Detect which cell encompasses the target text, then output its (x, y) center coordinate. 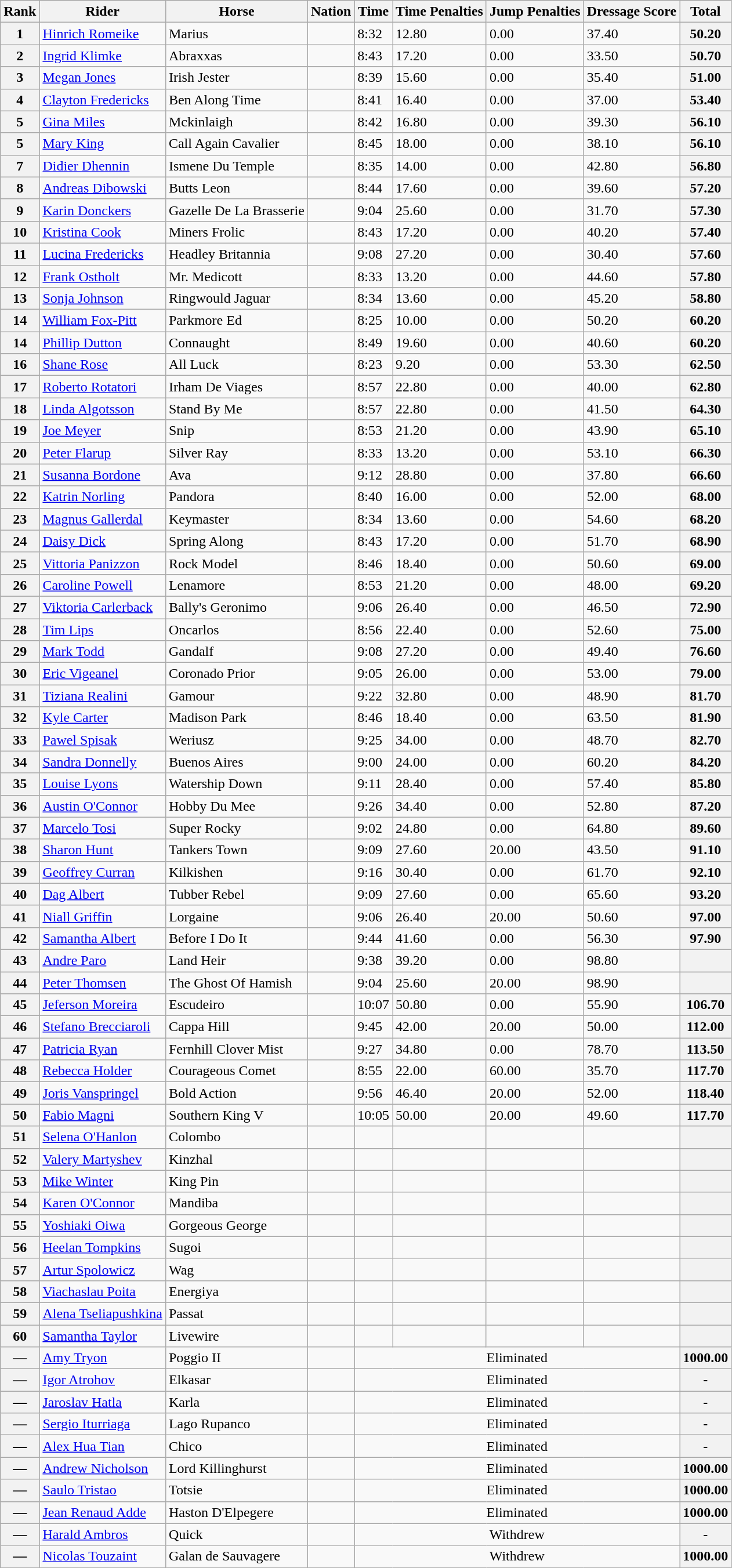
Fabio Magni (103, 1115)
34 (20, 762)
43.50 (631, 850)
35 (20, 784)
84.20 (705, 762)
10:07 (374, 1005)
79.00 (705, 674)
Sandra Donnelly (103, 762)
69.00 (705, 563)
9:25 (374, 740)
56.80 (705, 166)
53.10 (631, 453)
Sergio Iturriaga (103, 1424)
Stefano Brecciaroli (103, 1027)
Frank Ostholt (103, 277)
43.90 (631, 431)
97.90 (705, 938)
59 (20, 1313)
19.60 (440, 343)
17 (20, 387)
Buenos Aires (237, 762)
66.60 (705, 475)
Valery Martyshev (103, 1159)
53.30 (631, 365)
Madison Park (237, 718)
24.00 (440, 762)
28.80 (440, 475)
Connaught (237, 343)
Mike Winter (103, 1181)
Alena Tseliapushkina (103, 1313)
51 (20, 1137)
31.70 (631, 210)
37 (20, 828)
29 (20, 652)
Amy Tryon (103, 1358)
Linda Algotsson (103, 409)
Artur Spolowicz (103, 1269)
98.80 (631, 960)
Tankers Town (237, 850)
49 (20, 1093)
89.60 (705, 828)
12.80 (440, 34)
55 (20, 1225)
Nation (331, 12)
66.30 (705, 453)
Kristina Cook (103, 232)
Hinrich Romeike (103, 34)
Lord Killinghurst (237, 1468)
Gazelle De La Brasserie (237, 210)
16.80 (440, 122)
39.60 (631, 188)
118.40 (705, 1093)
62.80 (705, 387)
Gamour (237, 696)
19 (20, 431)
Susanna Bordone (103, 475)
Colombo (237, 1137)
54.60 (631, 519)
Kyle Carter (103, 718)
Ismene Du Temple (237, 166)
Spring Along (237, 541)
42.80 (631, 166)
Clayton Fredericks (103, 100)
55.90 (631, 1005)
34.80 (440, 1049)
9.20 (440, 365)
Southern King V (237, 1115)
37.40 (631, 34)
Rock Model (237, 563)
40 (20, 894)
Hobby Du Mee (237, 806)
Energiya (237, 1291)
Galan de Sauvagere (237, 1556)
16 (20, 365)
38.10 (631, 144)
Rider (103, 12)
112.00 (705, 1027)
Heelan Tompkins (103, 1247)
Wag (237, 1269)
Andreas Dibowski (103, 188)
65.60 (631, 894)
Megan Jones (103, 78)
Rebecca Holder (103, 1071)
58.80 (705, 299)
69.20 (705, 585)
Escudeiro (237, 1005)
38 (20, 850)
Dressage Score (631, 12)
8:35 (374, 166)
41.50 (631, 409)
9:02 (374, 828)
16.00 (440, 497)
Mark Todd (103, 652)
Total (705, 12)
Elkasar (237, 1380)
Mckinlaigh (237, 122)
24.80 (440, 828)
36 (20, 806)
9:05 (374, 674)
22.00 (440, 1071)
113.50 (705, 1049)
Sonja Johnson (103, 299)
52 (20, 1159)
Karen O'Connor (103, 1203)
The Ghost Of Hamish (237, 983)
Parkmore Ed (237, 321)
Sugoi (237, 1247)
44 (20, 983)
Pandora (237, 497)
9:44 (374, 938)
Miners Frolic (237, 232)
Yoshiaki Oiwa (103, 1225)
68.00 (705, 497)
10:05 (374, 1115)
Tubber Rebel (237, 894)
Kinzhal (237, 1159)
Irham De Viages (237, 387)
Dag Albert (103, 894)
Jeferson Moreira (103, 1005)
48.70 (631, 740)
9:16 (374, 872)
Mandiba (237, 1203)
37.00 (631, 100)
Andrew Nicholson (103, 1468)
65.10 (705, 431)
Jean Renaud Adde (103, 1512)
Austin O'Connor (103, 806)
Abraxxas (237, 56)
Land Heir (237, 960)
Ingrid Klimke (103, 56)
22.40 (440, 629)
Mary King (103, 144)
8:23 (374, 365)
12 (20, 277)
60.00 (535, 1071)
Haston D'Elpegere (237, 1512)
8:25 (374, 321)
48.90 (631, 696)
Marcelo Tosi (103, 828)
50 (20, 1115)
50.80 (440, 1005)
31 (20, 696)
43 (20, 960)
9:38 (374, 960)
17.60 (440, 188)
30 (20, 674)
Oncarlos (237, 629)
44.60 (631, 277)
Tim Lips (103, 629)
Sharon Hunt (103, 850)
41.60 (440, 938)
93.20 (705, 894)
Quick (237, 1534)
75.00 (705, 629)
34.00 (440, 740)
Mr. Medicott (237, 277)
Cappa Hill (237, 1027)
Horse (237, 12)
Silver Ray (237, 453)
13 (20, 299)
11 (20, 254)
9:11 (374, 784)
Niall Griffin (103, 916)
62.50 (705, 365)
78.70 (631, 1049)
Louise Lyons (103, 784)
Roberto Rotatori (103, 387)
52.60 (631, 629)
20 (20, 453)
Tiziana Realini (103, 696)
46.40 (440, 1093)
Jaroslav Hatla (103, 1402)
Rank (20, 12)
2 (20, 56)
48 (20, 1071)
22 (20, 497)
72.90 (705, 607)
26.00 (440, 674)
82.70 (705, 740)
8:41 (374, 100)
9:00 (374, 762)
Didier Dhennin (103, 166)
Peter Thomsen (103, 983)
51.70 (631, 541)
42 (20, 938)
9:26 (374, 806)
Saulo Tristao (103, 1490)
81.70 (705, 696)
Time Penalties (440, 12)
8:40 (374, 497)
Time (374, 12)
Chico (237, 1446)
46.50 (631, 607)
Irish Jester (237, 78)
Super Rocky (237, 828)
Shane Rose (103, 365)
Coronado Prior (237, 674)
Snip (237, 431)
Harald Ambros (103, 1534)
8:32 (374, 34)
10.00 (440, 321)
Nicolas Touzaint (103, 1556)
Keymaster (237, 519)
Fernhill Clover Mist (237, 1049)
68.20 (705, 519)
Viktoria Carlerback (103, 607)
76.60 (705, 652)
9:56 (374, 1093)
16.40 (440, 100)
9:12 (374, 475)
Lago Rupanco (237, 1424)
53 (20, 1181)
9:45 (374, 1027)
9:27 (374, 1049)
23 (20, 519)
42.00 (440, 1027)
49.40 (631, 652)
Watership Down (237, 784)
8:39 (374, 78)
Lenamore (237, 585)
35.70 (631, 1071)
14.00 (440, 166)
92.10 (705, 872)
8:56 (374, 629)
39.30 (631, 122)
63.50 (631, 718)
25 (20, 563)
50.70 (705, 56)
8:42 (374, 122)
Caroline Powell (103, 585)
Marius (237, 34)
Samantha Albert (103, 938)
27 (20, 607)
Call Again Cavalier (237, 144)
33.50 (631, 56)
58 (20, 1291)
91.10 (705, 850)
8:49 (374, 343)
Joe Meyer (103, 431)
53.00 (631, 674)
40.00 (631, 387)
Gandalf (237, 652)
45 (20, 1005)
All Luck (237, 365)
35.40 (631, 78)
37.80 (631, 475)
King Pin (237, 1181)
Gina Miles (103, 122)
Viachaslau Poita (103, 1291)
87.20 (705, 806)
8:55 (374, 1071)
106.70 (705, 1005)
Lorgaine (237, 916)
Bold Action (237, 1093)
Samantha Taylor (103, 1335)
40.60 (631, 343)
57.80 (705, 277)
10 (20, 232)
18 (20, 409)
57.60 (705, 254)
Totsie (237, 1490)
56.30 (631, 938)
45.20 (631, 299)
Joris Vanspringel (103, 1093)
57.20 (705, 188)
Magnus Gallerdal (103, 519)
Stand By Me (237, 409)
46 (20, 1027)
Pawel Spisak (103, 740)
32.80 (440, 696)
57 (20, 1269)
33 (20, 740)
Lucina Fredericks (103, 254)
Poggio II (237, 1358)
9 (20, 210)
54 (20, 1203)
21 (20, 475)
William Fox-Pitt (103, 321)
Selena O'Hanlon (103, 1137)
Passat (237, 1313)
28 (20, 629)
64.80 (631, 828)
Vittoria Panizzon (103, 563)
8 (20, 188)
Igor Atrohov (103, 1380)
Andre Paro (103, 960)
61.70 (631, 872)
Weriusz (237, 740)
1 (20, 34)
8:44 (374, 188)
Livewire (237, 1335)
Peter Flarup (103, 453)
15.60 (440, 78)
Kilkishen (237, 872)
Eric Vigeanel (103, 674)
56 (20, 1247)
Karla (237, 1402)
28.40 (440, 784)
Phillip Dutton (103, 343)
40.20 (631, 232)
Ava (237, 475)
51.00 (705, 78)
9:22 (374, 696)
8:45 (374, 144)
57.30 (705, 210)
Bally's Geronimo (237, 607)
Karin Donckers (103, 210)
48.00 (631, 585)
4 (20, 100)
Courageous Comet (237, 1071)
3 (20, 78)
Patricia Ryan (103, 1049)
97.00 (705, 916)
Gorgeous George (237, 1225)
26 (20, 585)
Katrin Norling (103, 497)
98.90 (631, 983)
64.30 (705, 409)
60 (20, 1335)
41 (20, 916)
Alex Hua Tian (103, 1446)
Jump Penalties (535, 12)
Daisy Dick (103, 541)
52.80 (631, 806)
39 (20, 872)
34.40 (440, 806)
81.90 (705, 718)
49.60 (631, 1115)
68.90 (705, 541)
85.80 (705, 784)
Geoffrey Curran (103, 872)
32 (20, 718)
24 (20, 541)
Butts Leon (237, 188)
39.20 (440, 960)
53.40 (705, 100)
47 (20, 1049)
Before I Do It (237, 938)
Ringwould Jaguar (237, 299)
Ben Along Time (237, 100)
7 (20, 166)
18.00 (440, 144)
Headley Britannia (237, 254)
